Return [X, Y] of the center of cell containing provided text 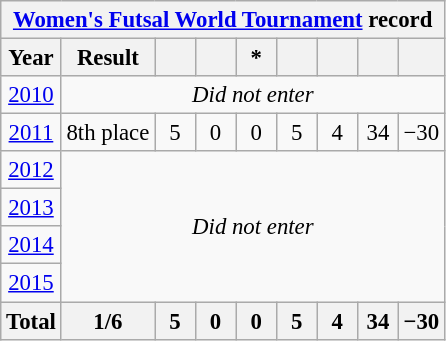
2014 [31, 245]
2010 [31, 95]
2012 [31, 170]
Women's Futsal World Tournament record [223, 20]
Result [108, 58]
2015 [31, 283]
* [256, 58]
Year [31, 58]
2013 [31, 208]
2011 [31, 133]
1/6 [108, 321]
Total [31, 321]
8th place [108, 133]
